Capture the cell that displays the provided text and extract its [X, Y] central coordinate. 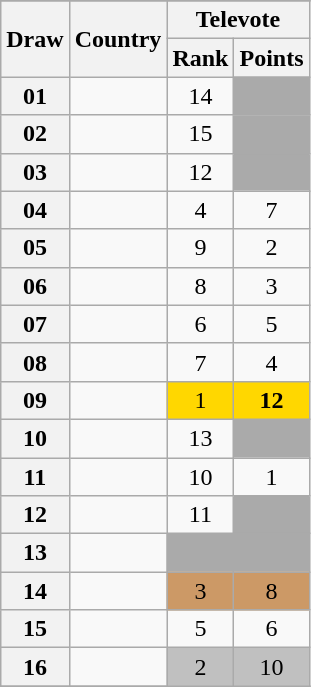
06 [35, 286]
Draw [35, 39]
02 [35, 134]
07 [35, 324]
Country [118, 39]
05 [35, 248]
08 [35, 362]
Points [272, 58]
03 [35, 172]
16 [35, 667]
Rank [200, 58]
Televote [238, 20]
01 [35, 96]
04 [35, 210]
9 [200, 248]
09 [35, 400]
